Locate the cell with the specified text and output its [x, y] center coordinate. 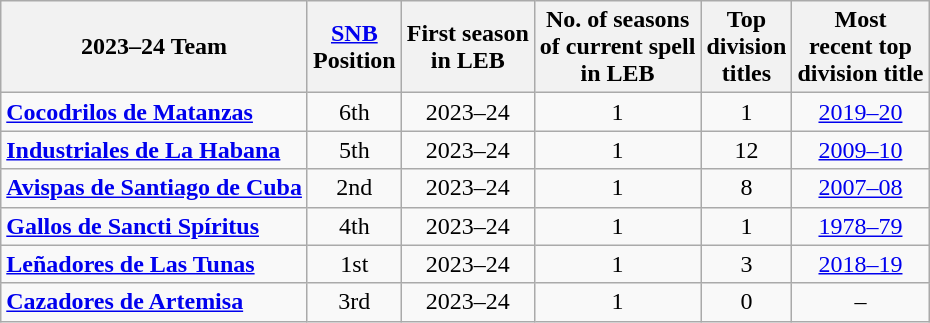
8 [746, 188]
Industriales de La Habana [154, 150]
Leñadores de Las Tunas [154, 264]
5th [354, 150]
12 [746, 150]
1978–79 [860, 226]
Cazadores de Artemisa [154, 302]
2019–20 [860, 112]
Avispas de Santiago de Cuba [154, 188]
Topdivisiontitles [746, 47]
2018–19 [860, 264]
First seasonin LEB [468, 47]
2nd [354, 188]
2007–08 [860, 188]
– [860, 302]
Mostrecent topdivision title [860, 47]
4th [354, 226]
6th [354, 112]
Gallos de Sancti Spíritus [154, 226]
3rd [354, 302]
2023–24 Team [154, 47]
3 [746, 264]
1st [354, 264]
SNBPosition [354, 47]
2009–10 [860, 150]
Cocodrilos de Matanzas [154, 112]
No. of seasonsof current spellin LEB [618, 47]
0 [746, 302]
